Scan for the cell matching the given text and deliver its (X, Y) coordinate at center. 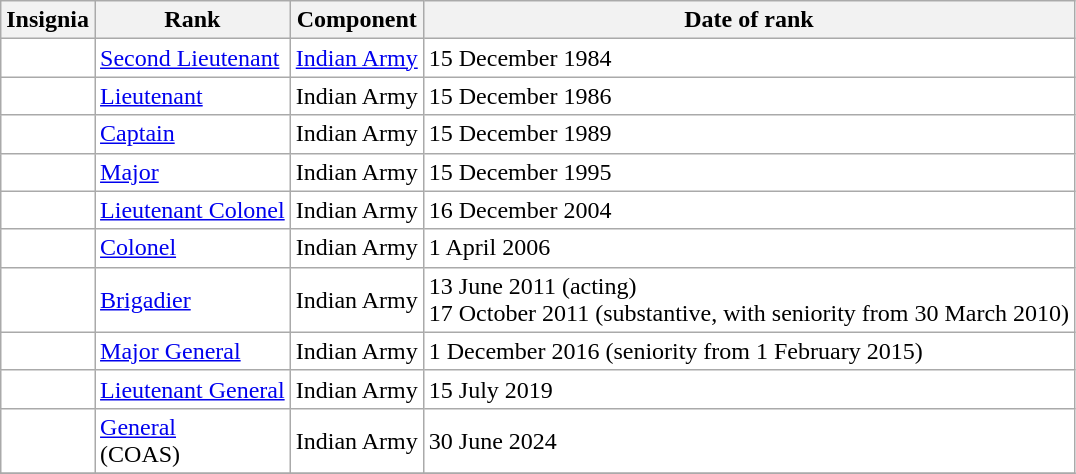
13 June 2011 (acting)17 October 2011 (substantive, with seniority from 30 March 2010) (748, 300)
15 July 2019 (748, 389)
General(COAS) (193, 440)
15 December 1986 (748, 96)
1 December 2016 (seniority from 1 February 2015) (748, 351)
30 June 2024 (748, 440)
Major General (193, 351)
Second Lieutenant (193, 58)
Major (193, 172)
15 December 1984 (748, 58)
15 December 1989 (748, 134)
Insignia (48, 20)
Captain (193, 134)
Date of rank (748, 20)
Rank (193, 20)
Component (356, 20)
16 December 2004 (748, 210)
1 April 2006 (748, 248)
15 December 1995 (748, 172)
Brigadier (193, 300)
Colonel (193, 248)
Lieutenant (193, 96)
Lieutenant General (193, 389)
Lieutenant Colonel (193, 210)
